Search for the cell housing the specified text and yield its [X, Y] center coordinate. 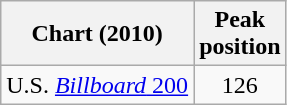
U.S. Billboard 200 [98, 85]
Chart (2010) [98, 34]
126 [240, 85]
Peakposition [240, 34]
